Scan for the cell matching the given text and deliver its (X, Y) coordinate at center. 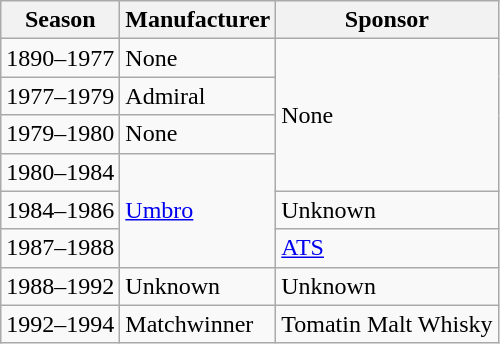
Sponsor (387, 20)
1988–1992 (60, 286)
Umbro (198, 210)
1987–1988 (60, 248)
1984–1986 (60, 210)
ATS (387, 248)
Season (60, 20)
1992–1994 (60, 324)
1890–1977 (60, 58)
Tomatin Malt Whisky (387, 324)
Admiral (198, 96)
1979–1980 (60, 134)
Manufacturer (198, 20)
Matchwinner (198, 324)
1977–1979 (60, 96)
1980–1984 (60, 172)
